Provide the [X, Y] coordinate of the cell's center where the given text is located.  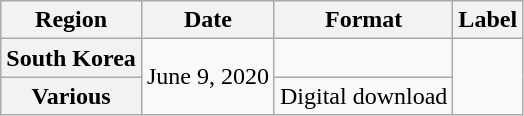
Digital download [363, 96]
Region [72, 20]
Label [488, 20]
Various [72, 96]
Format [363, 20]
June 9, 2020 [208, 77]
Date [208, 20]
South Korea [72, 58]
